From the cell containing the given text, extract its center point as (X, Y) coordinate. 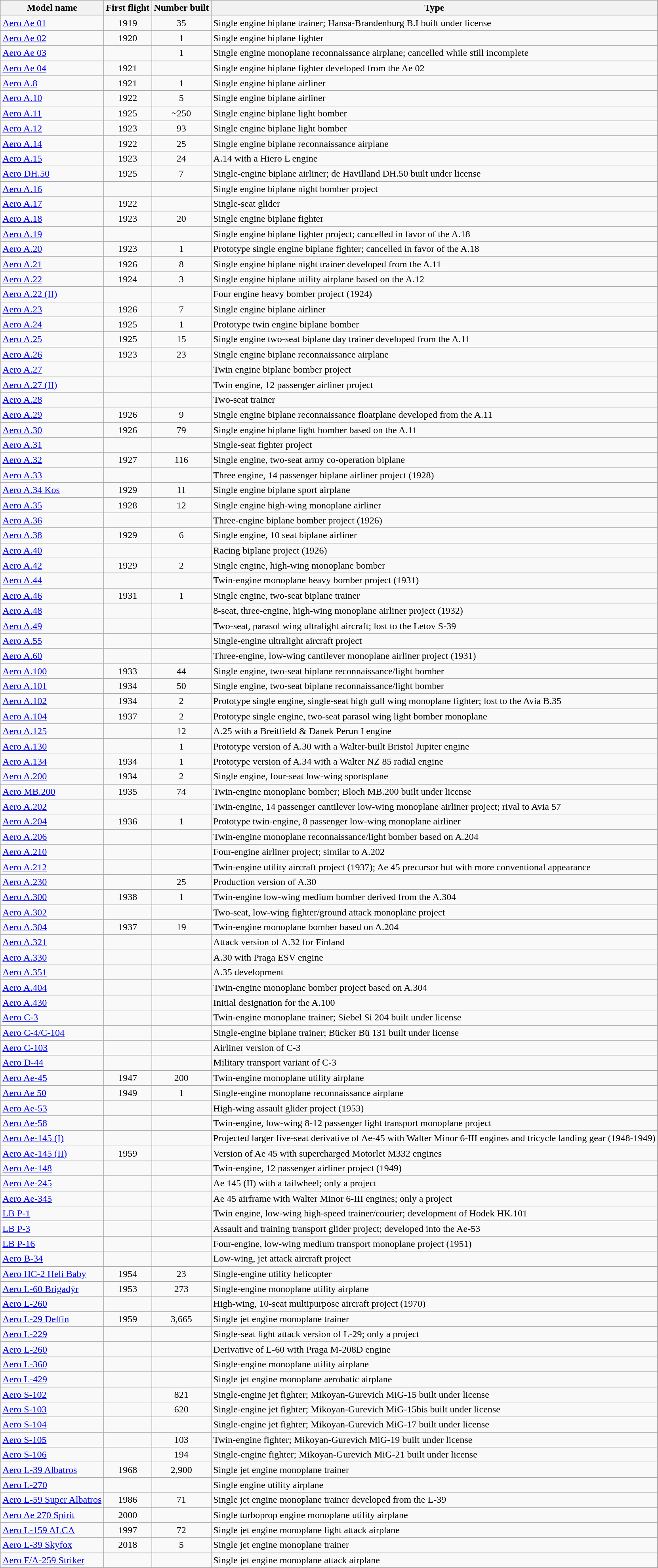
Airliner version of C-3 (434, 1048)
LB P-3 (52, 1229)
Aero A.18 (52, 219)
Aero L-29 Delfín (52, 1319)
Aero A.330 (52, 957)
Aero A.430 (52, 1003)
Single-seat glider (434, 204)
Single-seat fighter project (434, 445)
1986 (128, 1500)
Aero A.31 (52, 445)
1954 (128, 1274)
Single engine, two-seat army co-operation biplane (434, 460)
A.30 with Praga ESV engine (434, 957)
Attack version of A.32 for Finland (434, 942)
24 (181, 158)
Low-wing, jet attack aircraft project (434, 1259)
8 (181, 264)
1949 (128, 1093)
19 (181, 927)
Aero C-4/C-104 (52, 1033)
1928 (128, 505)
Aero A.22 (II) (52, 294)
Aero A.11 (52, 113)
20 (181, 219)
Aero A.321 (52, 942)
Aero A.302 (52, 912)
Single engine biplane fighter developed from the Ae 02 (434, 68)
First flight (128, 8)
1931 (128, 596)
93 (181, 128)
Aero A.25 (52, 339)
Aero A.10 (52, 98)
Prototype single engine, single-seat high gull wing monoplane fighter; lost to the Avia B.35 (434, 701)
Single engine high-wing monoplane airliner (434, 505)
Aero S-104 (52, 1425)
Type (434, 8)
Aero A.48 (52, 611)
Ae 145 (II) with a tailwheel; only a project (434, 1184)
Two-seat, parasol wing ultralight aircraft; lost to the Letov S-39 (434, 626)
Single engine, four-seat low-wing sportsplane (434, 776)
Aero A.28 (52, 400)
Twin-engine utility aircraft project (1937); Ae 45 precursor but with more conventional appearance (434, 867)
Twin-engine monoplane bomber based on A.204 (434, 927)
11 (181, 490)
Aero Ae 03 (52, 53)
Two-seat, low-wing fighter/ground attack monoplane project (434, 912)
821 (181, 1394)
Aero A.16 (52, 189)
Twin-engine monoplane bomber; Bloch MB.200 built under license (434, 792)
Single engine biplane sport airplane (434, 490)
Model name (52, 8)
Twin-engine, 14 passenger cantilever low-wing monoplane airliner project; rival to Avia 57 (434, 807)
Aero Ae-45 (52, 1078)
Aero Ae 02 (52, 38)
Aero A.35 (52, 505)
Aero L-429 (52, 1379)
Aero A.206 (52, 837)
High-wing, 10-seat multipurpose aircraft project (1970) (434, 1304)
Aero A.60 (52, 656)
Aero L-270 (52, 1485)
Aero A.212 (52, 867)
2,900 (181, 1470)
Prototype twin-engine, 8 passenger low-wing monoplane airliner (434, 822)
1947 (128, 1078)
Derivative of L-60 with Praga M-208D engine (434, 1349)
Version of Ae 45 with supercharged Motorlet M332 engines (434, 1153)
Initial designation for the A.100 (434, 1003)
Aero F/A-259 Striker (52, 1560)
Single-seat light attack version of L-29; only a project (434, 1334)
Aero A.42 (52, 565)
Single engine biplane night trainer developed from the A.11 (434, 264)
35 (181, 23)
Single-engine ultralight aircraft project (434, 641)
Assault and training transport glider project; developed into the Ae-53 (434, 1229)
Aero A.200 (52, 776)
Single engine biplane fighter project; cancelled in favor of the A.18 (434, 234)
Single engine biplane light bomber based on the A.11 (434, 430)
Projected larger five-seat derivative of Ae-45 with Walter Minor 6-III engines and tricycle landing gear (1948-1949) (434, 1138)
79 (181, 430)
Aero A.134 (52, 761)
6 (181, 535)
Two-seat trainer (434, 400)
620 (181, 1410)
1924 (128, 279)
Aero A.34 Kos (52, 490)
Three-engine, low-wing cantilever monoplane airliner project (1931) (434, 656)
Aero Ae-145 (II) (52, 1153)
Aero HC-2 Heli Baby (52, 1274)
Single engine biplane trainer; Hansa-Brandenburg B.I built under license (434, 23)
Aero C-3 (52, 1018)
Ae 45 airframe with Walter Minor 6-III engines; only a project (434, 1199)
Aero A.104 (52, 716)
Aero A.230 (52, 882)
Aero A.15 (52, 158)
Single jet engine monoplane aerobatic airplane (434, 1379)
Aero L-229 (52, 1334)
High-wing assault glider project (1953) (434, 1108)
Single-engine utility helicopter (434, 1274)
103 (181, 1440)
Aero Ae-345 (52, 1199)
Single engine, 10 seat biplane airliner (434, 535)
9 (181, 415)
Aero A.101 (52, 686)
Aero A.404 (52, 988)
Single engine, high-wing monoplane bomber (434, 565)
Aero A.21 (52, 264)
Aero Ae-245 (52, 1184)
Aero A.19 (52, 234)
Aero A.351 (52, 972)
1935 (128, 792)
Single-engine jet fighter; Mikoyan-Gurevich MiG-17 built under license (434, 1425)
Aero S-106 (52, 1455)
Racing biplane project (1926) (434, 550)
74 (181, 792)
Aero A.125 (52, 731)
Production version of A.30 (434, 882)
Four-engine, low-wing medium transport monoplane project (1951) (434, 1244)
Aero A.17 (52, 204)
Twin engine, 12 passenger airliner project (434, 384)
Aero C-103 (52, 1048)
Single-engine biplane trainer; Bücker Bü 131 built under license (434, 1033)
Three-engine biplane bomber project (1926) (434, 520)
1997 (128, 1530)
Prototype single engine biplane fighter; cancelled in favor of the A.18 (434, 249)
Aero A.36 (52, 520)
1936 (128, 822)
Aero L-39 Albatros (52, 1470)
Single jet engine monoplane attack airplane (434, 1560)
A.35 development (434, 972)
Number built (181, 8)
72 (181, 1530)
Single engine utility airplane (434, 1485)
Aero L-159 ALCA (52, 1530)
Aero A.12 (52, 128)
Aero A.202 (52, 807)
Aero A.27 (II) (52, 384)
Single-engine fighter; Mikoyan-Gurevich MiG-21 built under license (434, 1455)
Aero D-44 (52, 1063)
50 (181, 686)
Twin-engine monoplane utility airplane (434, 1078)
Military transport variant of C-3 (434, 1063)
Aero A.8 (52, 83)
Aero A.304 (52, 927)
Aero L-39 Skyfox (52, 1545)
Twin engine, low-wing high-speed trainer/courier; development of Hodek HK.101 (434, 1214)
Aero Ae 50 (52, 1093)
Twin-engine, 12 passenger airliner project (1949) (434, 1168)
Aero A.20 (52, 249)
Twin-engine, low-wing 8-12 passenger light transport monoplane project (434, 1123)
Single engine two-seat biplane day trainer developed from the A.11 (434, 339)
Twin-engine monoplane reconnaissance/light bomber based on A.204 (434, 837)
Aero A.40 (52, 550)
Prototype version of A.30 with a Walter-built Bristol Jupiter engine (434, 746)
Aero S-105 (52, 1440)
Aero Ae 270 Spirit (52, 1515)
Single jet engine monoplane trainer developed from the L-39 (434, 1500)
2018 (128, 1545)
Four engine heavy bomber project (1924) (434, 294)
Aero A.102 (52, 701)
Aero A.300 (52, 897)
Aero A.210 (52, 852)
Single engine biplane reconnaissance floatplane developed from the A.11 (434, 415)
Aero A.14 (52, 143)
Prototype single engine, two-seat parasol wing light bomber monoplane (434, 716)
Aero A.24 (52, 324)
1919 (128, 23)
1938 (128, 897)
Four-engine airliner project; similar to A.202 (434, 852)
Aero A.130 (52, 746)
Single-engine jet fighter; Mikoyan-Gurevich MiG-15bis built under license (434, 1410)
Aero S-103 (52, 1410)
Single-engine jet fighter; Mikoyan-Gurevich MiG-15 built under license (434, 1394)
Single-engine monoplane reconnaissance airplane (434, 1093)
Aero S-102 (52, 1394)
Twin-engine monoplane bomber project based on A.304 (434, 988)
Aero A.55 (52, 641)
Aero A.204 (52, 822)
1953 (128, 1289)
Aero A.23 (52, 309)
Single turboprop engine monoplane utility airplane (434, 1515)
3 (181, 279)
Three engine, 14 passenger biplane airliner project (1928) (434, 475)
Aero A.46 (52, 596)
LB P-1 (52, 1214)
Aero A.38 (52, 535)
Aero A.49 (52, 626)
Single engine biplane utility airplane based on the A.12 (434, 279)
Aero DH.50 (52, 173)
Twin-engine monoplane trainer; Siebel Si 204 built under license (434, 1018)
Aero Ae 04 (52, 68)
Twin-engine fighter; Mikoyan-Gurevich MiG-19 built under license (434, 1440)
Aero L-360 (52, 1364)
LB P-16 (52, 1244)
Aero A.33 (52, 475)
Aero A.100 (52, 671)
194 (181, 1455)
273 (181, 1289)
Prototype twin engine biplane bomber (434, 324)
Aero B-34 (52, 1259)
Prototype version of A.34 with a Walter NZ 85 radial engine (434, 761)
1927 (128, 460)
200 (181, 1078)
Twin-engine monoplane heavy bomber project (1931) (434, 580)
71 (181, 1500)
A.25 with a Breitfield & Danek Perun I engine (434, 731)
Aero A.27 (52, 369)
8-seat, three-engine, high-wing monoplane airliner project (1932) (434, 611)
Aero A.22 (52, 279)
Aero A.32 (52, 460)
Single engine, two-seat biplane trainer (434, 596)
Aero A.44 (52, 580)
Aero A.29 (52, 415)
Aero Ae-148 (52, 1168)
3,665 (181, 1319)
Aero Ae-58 (52, 1123)
Aero Ae-145 (I) (52, 1138)
Single engine biplane night bomber project (434, 189)
Aero MB.200 (52, 792)
Aero A.30 (52, 430)
2000 (128, 1515)
15 (181, 339)
1920 (128, 38)
1933 (128, 671)
Aero L-59 Super Albatros (52, 1500)
Single engine monoplane reconnaissance airplane; cancelled while still incomplete (434, 53)
Aero Ae-53 (52, 1108)
A.14 with a Hiero L engine (434, 158)
Aero L-60 Brigadýr (52, 1289)
44 (181, 671)
Aero A.26 (52, 354)
116 (181, 460)
1968 (128, 1470)
Twin engine biplane bomber project (434, 369)
Twin-engine low-wing medium bomber derived from the A.304 (434, 897)
~250 (181, 113)
Single-engine biplane airliner; de Havilland DH.50 built under license (434, 173)
Aero Ae 01 (52, 23)
Single jet engine monoplane light attack airplane (434, 1530)
